From the cell containing the given text, extract its center point as (X, Y) coordinate. 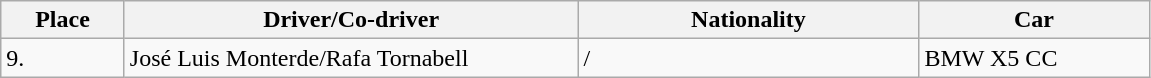
9. (63, 58)
Nationality (748, 20)
/ (748, 58)
Place (63, 20)
Driver/Co-driver (351, 20)
Car (1034, 20)
BMW X5 CC (1034, 58)
José Luis Monterde/Rafa Tornabell (351, 58)
